Find where the given text appears and provide that cell's center as [x, y] coordinate. 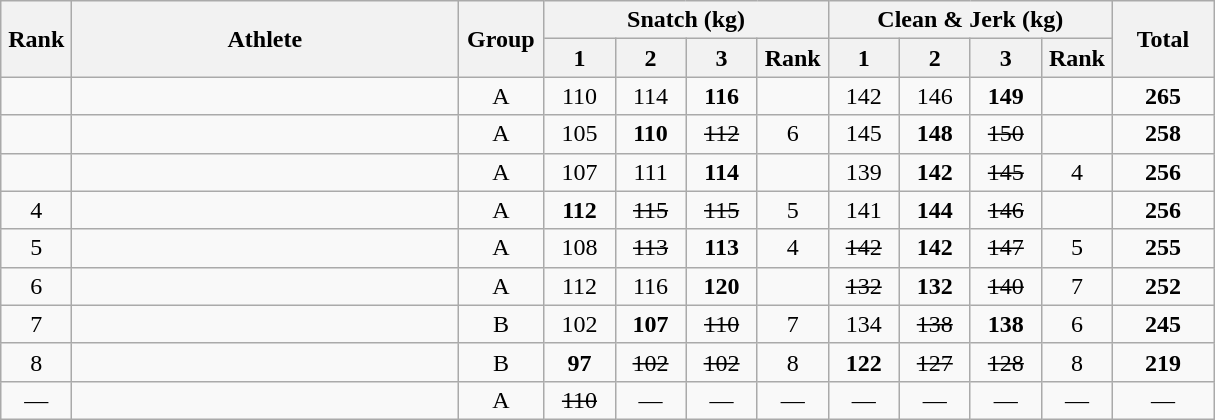
127 [934, 362]
219 [1162, 362]
255 [1162, 248]
258 [1162, 134]
122 [864, 362]
Group [501, 39]
108 [580, 248]
150 [1006, 134]
Snatch (kg) [686, 20]
105 [580, 134]
Total [1162, 39]
120 [722, 286]
252 [1162, 286]
148 [934, 134]
97 [580, 362]
111 [650, 172]
139 [864, 172]
140 [1006, 286]
134 [864, 324]
149 [1006, 96]
144 [934, 210]
147 [1006, 248]
128 [1006, 362]
141 [864, 210]
265 [1162, 96]
Athlete [265, 39]
Clean & Jerk (kg) [970, 20]
245 [1162, 324]
